Scan for the cell matching the given text and deliver its (X, Y) coordinate at center. 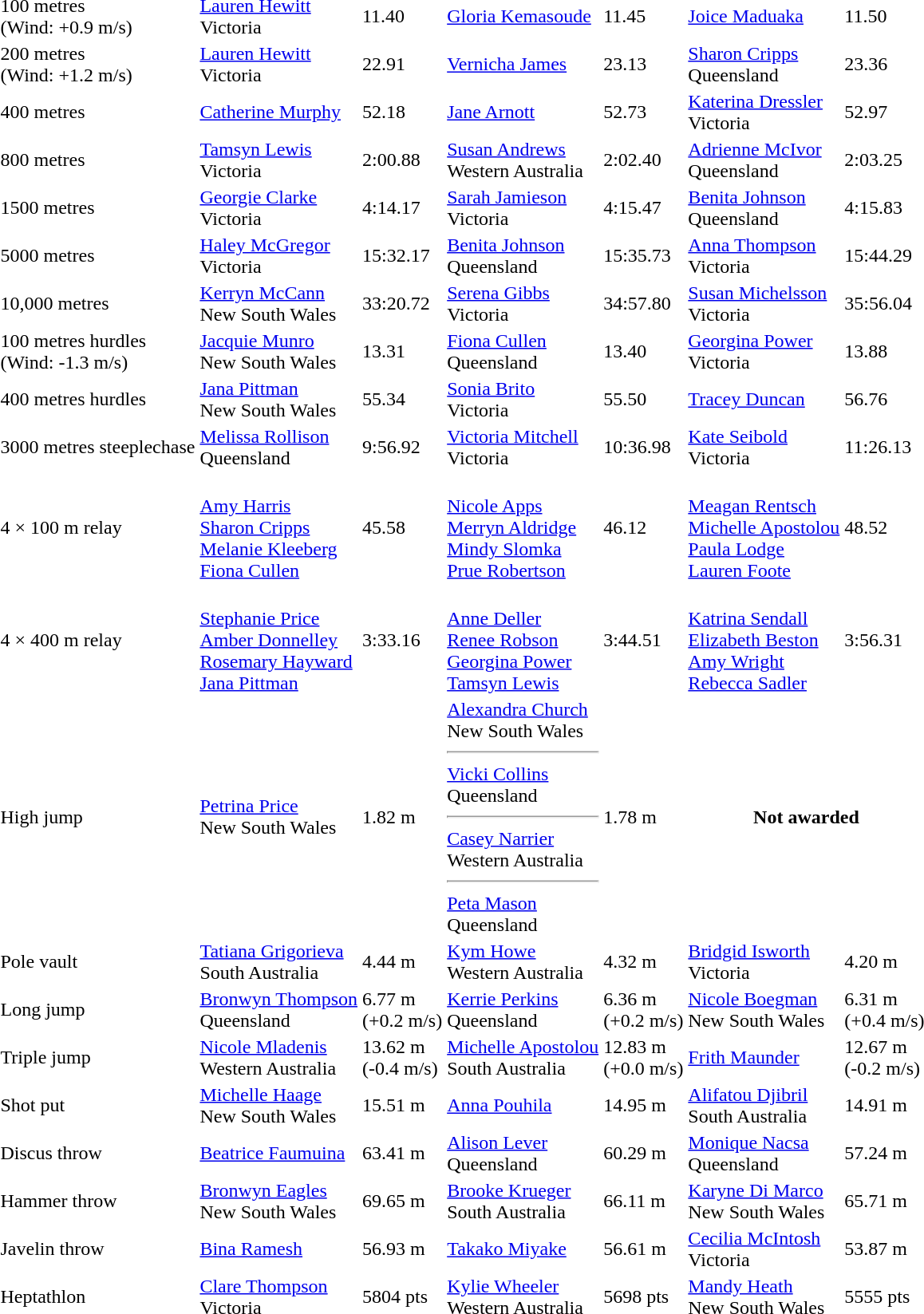
66.11 m (643, 1202)
52.73 (643, 112)
15.51 m (402, 1106)
Vernicha James (523, 64)
Haley McGregorVictoria (279, 255)
Nicole MladenisWestern Australia (279, 1058)
2:00.88 (402, 160)
Alison LeverQueensland (523, 1154)
2:02.40 (643, 160)
4:15.47 (643, 207)
Jacquie MunroNew South Wales (279, 351)
22.91 (402, 64)
Sarah JamiesonVictoria (523, 207)
55.50 (643, 399)
Anna ThompsonVictoria (764, 255)
3:44.51 (643, 640)
46.12 (643, 527)
Kerrie PerkinsQueensland (523, 1010)
52.18 (402, 112)
Amy HarrisSharon CrippsMelanie KleebergFiona Cullen (279, 527)
Susan MichelssonVictoria (764, 303)
Catherine Murphy (279, 112)
Georgina PowerVictoria (764, 351)
Bina Ramesh (279, 1249)
Tatiana GrigorievaSouth Australia (279, 962)
Alifatou DjibrilSouth Australia (764, 1106)
34:57.80 (643, 303)
Susan AndrewsWestern Australia (523, 160)
Bronwyn EaglesNew South Wales (279, 1202)
Anna Pouhila (523, 1106)
4.44 m (402, 962)
1.82 m (402, 817)
12.83 m (+0.0 m/s) (643, 1058)
Bronwyn ThompsonQueensland (279, 1010)
Takako Miyake (523, 1249)
33:20.72 (402, 303)
Nicole AppsMerryn AldridgeMindy SlomkaPrue Robertson (523, 527)
Stephanie PriceAmber DonnelleyRosemary HaywardJana Pittman (279, 640)
Kym HoweWestern Australia (523, 962)
15:32.17 (402, 255)
Jane Arnott (523, 112)
15:35.73 (643, 255)
60.29 m (643, 1154)
13.62 m (-0.4 m/s) (402, 1058)
13.40 (643, 351)
Michelle ApostolouSouth Australia (523, 1058)
Lauren HewittVictoria (279, 64)
Sharon CrippsQueensland (764, 64)
Bridgid IsworthVictoria (764, 962)
Beatrice Faumuina (279, 1154)
Alexandra ChurchNew South WalesVicki CollinsQueenslandCasey NarrierWestern AustraliaPeta MasonQueensland (523, 817)
Kate SeiboldVictoria (764, 447)
Cecilia McIntoshVictoria (764, 1249)
1.78 m (643, 817)
Nicole BoegmanNew South Wales (764, 1010)
Melissa RollisonQueensland (279, 447)
Adrienne McIvorQueensland (764, 160)
Frith Maunder (764, 1058)
Katrina SendallElizabeth BestonAmy WrightRebecca Sadler (764, 640)
Karyne Di MarcoNew South Wales (764, 1202)
Tracey Duncan (764, 399)
Jana PittmanNew South Wales (279, 399)
Michelle HaageNew South Wales (279, 1106)
10:36.98 (643, 447)
13.31 (402, 351)
Kerryn McCannNew South Wales (279, 303)
23.13 (643, 64)
4.32 m (643, 962)
3:33.16 (402, 640)
Monique NacsaQueensland (764, 1154)
6.36 m (+0.2 m/s) (643, 1010)
4:14.17 (402, 207)
56.93 m (402, 1249)
Petrina PriceNew South Wales (279, 817)
69.65 m (402, 1202)
55.34 (402, 399)
Georgie ClarkeVictoria (279, 207)
63.41 m (402, 1154)
Anne DellerRenee RobsonGeorgina PowerTamsyn Lewis (523, 640)
14.95 m (643, 1106)
Katerina DresslerVictoria (764, 112)
Fiona CullenQueensland (523, 351)
9:56.92 (402, 447)
Serena GibbsVictoria (523, 303)
Brooke KruegerSouth Australia (523, 1202)
56.61 m (643, 1249)
Sonia BritoVictoria (523, 399)
Meagan RentschMichelle ApostolouPaula LodgeLauren Foote (764, 527)
Victoria MitchellVictoria (523, 447)
6.77 m (+0.2 m/s) (402, 1010)
Tamsyn LewisVictoria (279, 160)
45.58 (402, 527)
